Return the [x, y] coordinate for the center point of the cell that contains the specified text.  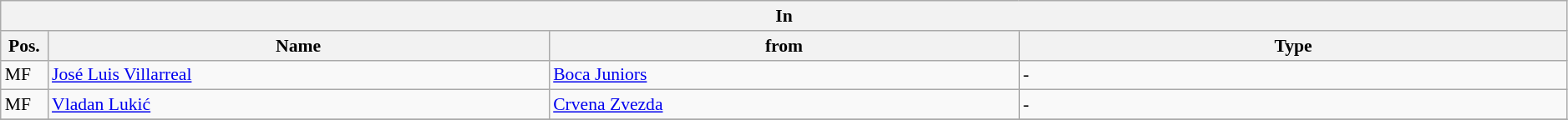
José Luis Villarreal [298, 75]
Pos. [24, 46]
from [784, 46]
Type [1293, 46]
Name [298, 46]
Boca Juniors [784, 75]
Crvena Zvezda [784, 105]
Vladan Lukić [298, 105]
In [784, 16]
